Pinpoint the cell where the given text exists, returning its (x, y) midpoint coordinate. 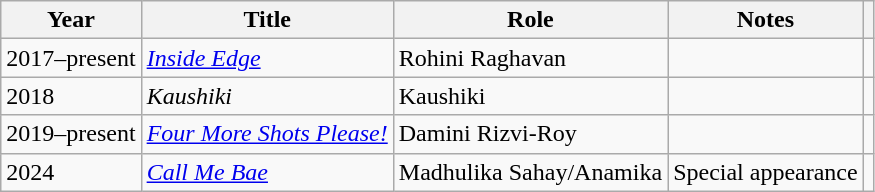
Year (71, 20)
Role (530, 20)
Four More Shots Please! (267, 134)
2017–present (71, 58)
Damini Rizvi-Roy (530, 134)
Call Me Bae (267, 172)
Madhulika Sahay/Anamika (530, 172)
2019–present (71, 134)
2018 (71, 96)
Inside Edge (267, 58)
Notes (766, 20)
Rohini Raghavan (530, 58)
Title (267, 20)
Special appearance (766, 172)
2024 (71, 172)
